From the cell containing the given text, extract its center point as [x, y] coordinate. 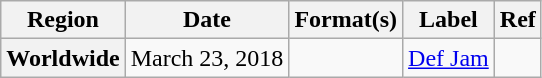
Worldwide [63, 58]
Region [63, 20]
March 23, 2018 [207, 58]
Date [207, 20]
Label [449, 20]
Def Jam [449, 58]
Format(s) [346, 20]
Ref [518, 20]
